From the cell containing the given text, extract its center point as (x, y) coordinate. 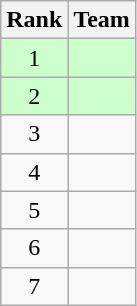
6 (34, 248)
2 (34, 96)
4 (34, 172)
7 (34, 286)
1 (34, 58)
Rank (34, 20)
5 (34, 210)
3 (34, 134)
Team (102, 20)
